Pinpoint the cell where the given text exists, returning its [X, Y] midpoint coordinate. 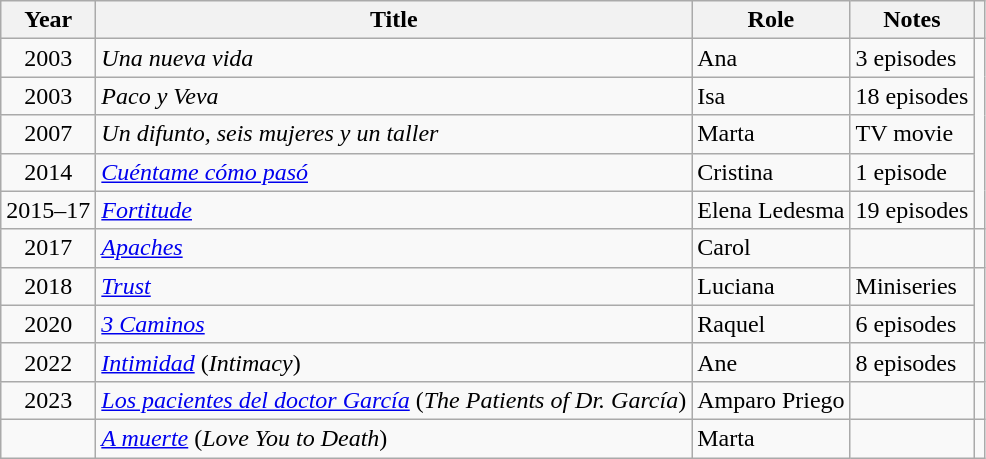
2022 [48, 362]
Los pacientes del doctor García (The Patients of Dr. García) [394, 400]
Cristina [771, 172]
Luciana [771, 286]
Notes [912, 20]
19 episodes [912, 210]
Role [771, 20]
18 episodes [912, 96]
6 episodes [912, 324]
Amparo Priego [771, 400]
3 episodes [912, 58]
Cuéntame cómo pasó [394, 172]
A muerte (Love You to Death) [394, 438]
Una nueva vida [394, 58]
2015–17 [48, 210]
8 episodes [912, 362]
Un difunto, seis mujeres y un taller [394, 134]
2017 [48, 248]
Ana [771, 58]
Year [48, 20]
Isa [771, 96]
Ane [771, 362]
2020 [48, 324]
3 Caminos [394, 324]
Fortitude [394, 210]
TV movie [912, 134]
Miniseries [912, 286]
2007 [48, 134]
Trust [394, 286]
Raquel [771, 324]
2018 [48, 286]
2014 [48, 172]
Apaches [394, 248]
1 episode [912, 172]
Elena Ledesma [771, 210]
Paco y Veva [394, 96]
Intimidad (Intimacy) [394, 362]
Carol [771, 248]
2023 [48, 400]
Title [394, 20]
